From the cell containing the given text, extract its center point as (x, y) coordinate. 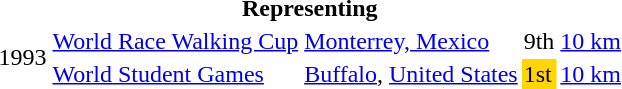
1st (539, 74)
World Student Games (176, 74)
9th (539, 41)
Monterrey, Mexico (412, 41)
World Race Walking Cup (176, 41)
Buffalo, United States (412, 74)
